Determine the [x, y] coordinate at the center of the cell enclosing the given text.  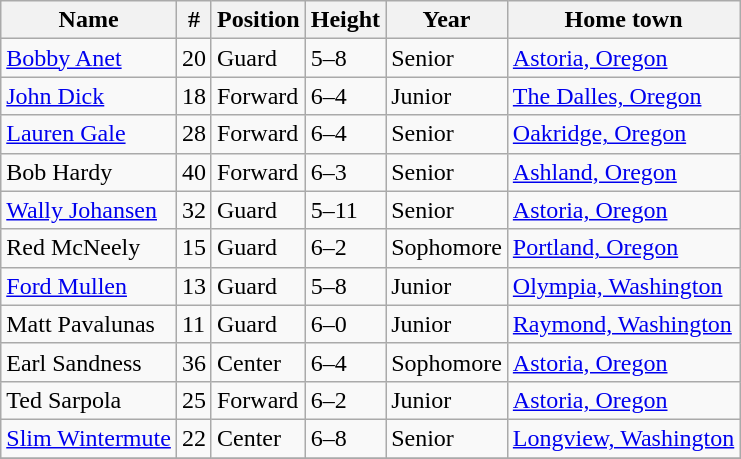
36 [194, 362]
6–8 [345, 438]
Slim Wintermute [89, 438]
Ford Mullen [89, 286]
18 [194, 96]
Matt Pavalunas [89, 324]
Bob Hardy [89, 172]
32 [194, 210]
Lauren Gale [89, 134]
Year [447, 20]
Olympia, Washington [623, 286]
Red McNeely [89, 248]
Oakridge, Oregon [623, 134]
The Dalles, Oregon [623, 96]
Ted Sarpola [89, 400]
Raymond, Washington [623, 324]
40 [194, 172]
Longview, Washington [623, 438]
Ashland, Oregon [623, 172]
13 [194, 286]
6–3 [345, 172]
20 [194, 58]
Name [89, 20]
John Dick [89, 96]
Height [345, 20]
Wally Johansen [89, 210]
28 [194, 134]
22 [194, 438]
# [194, 20]
5–11 [345, 210]
Position [258, 20]
25 [194, 400]
6–0 [345, 324]
15 [194, 248]
11 [194, 324]
Home town [623, 20]
Bobby Anet [89, 58]
Earl Sandness [89, 362]
Portland, Oregon [623, 248]
